Search for the cell housing the specified text and yield its [x, y] center coordinate. 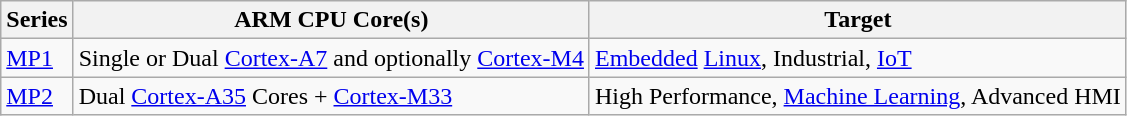
Embedded Linux, Industrial, IoT [858, 58]
MP2 [37, 96]
Single or Dual Cortex-A7 and optionally Cortex-M4 [331, 58]
Series [37, 20]
MP1 [37, 58]
ARM CPU Core(s) [331, 20]
Target [858, 20]
Dual Cortex-A35 Cores + Cortex-M33 [331, 96]
High Performance, Machine Learning, Advanced HMI [858, 96]
